Output the (x, y) coordinate of the center of the cell containing the given text.  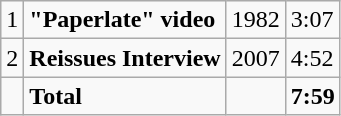
2 (12, 58)
4:52 (312, 58)
2007 (256, 58)
1 (12, 20)
7:59 (312, 96)
"Paperlate" video (125, 20)
1982 (256, 20)
Total (125, 96)
Reissues Interview (125, 58)
3:07 (312, 20)
